Locate the cell with the specified text and output its (x, y) center coordinate. 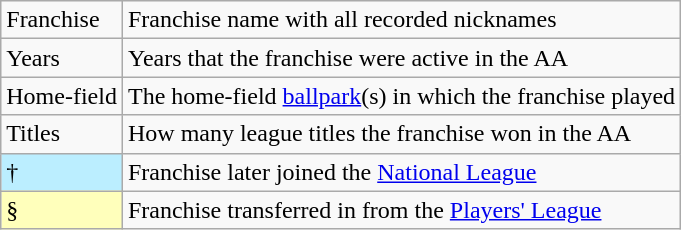
Years that the franchise were active in the AA (401, 58)
Titles (62, 134)
Home-field (62, 96)
Franchise later joined the National League (401, 172)
Franchise (62, 20)
§ (62, 210)
How many league titles the franchise won in the AA (401, 134)
The home-field ballpark(s) in which the franchise played (401, 96)
Franchise transferred in from the Players' League (401, 210)
† (62, 172)
Years (62, 58)
Franchise name with all recorded nicknames (401, 20)
